Find where the given text appears and provide that cell's center as [x, y] coordinate. 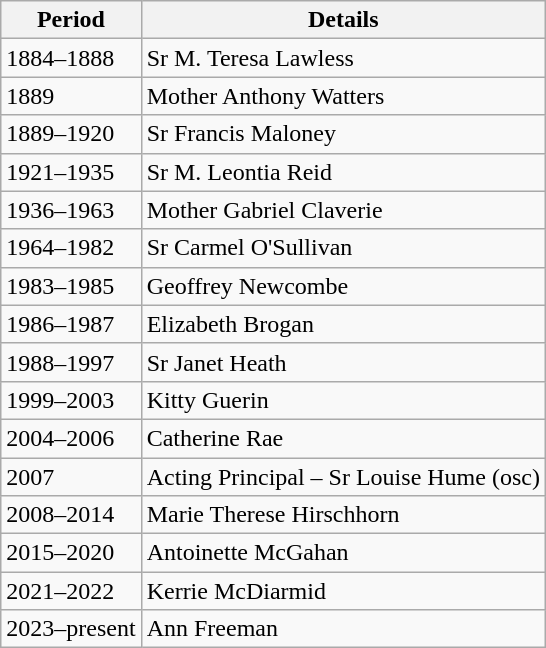
2007 [71, 477]
Catherine Rae [343, 438]
Period [71, 20]
Sr M. Leontia Reid [343, 172]
Sr Francis Maloney [343, 134]
Sr Carmel O'Sullivan [343, 248]
1988–1997 [71, 362]
Kerrie McDiarmid [343, 591]
2021–2022 [71, 591]
1964–1982 [71, 248]
1999–2003 [71, 400]
Mother Anthony Watters [343, 96]
2015–2020 [71, 553]
Sr Janet Heath [343, 362]
1889 [71, 96]
Antoinette McGahan [343, 553]
Ann Freeman [343, 629]
2004–2006 [71, 438]
Mother Gabriel Claverie [343, 210]
1983–1985 [71, 286]
Kitty Guerin [343, 400]
Acting Principal – Sr Louise Hume (osc) [343, 477]
Geoffrey Newcombe [343, 286]
2008–2014 [71, 515]
Details [343, 20]
1986–1987 [71, 324]
1889–1920 [71, 134]
2023–present [71, 629]
Sr M. Teresa Lawless [343, 58]
1921–1935 [71, 172]
1936–1963 [71, 210]
1884–1888 [71, 58]
Elizabeth Brogan [343, 324]
Marie Therese Hirschhorn [343, 515]
